Locate the cell with the specified text and output its [x, y] center coordinate. 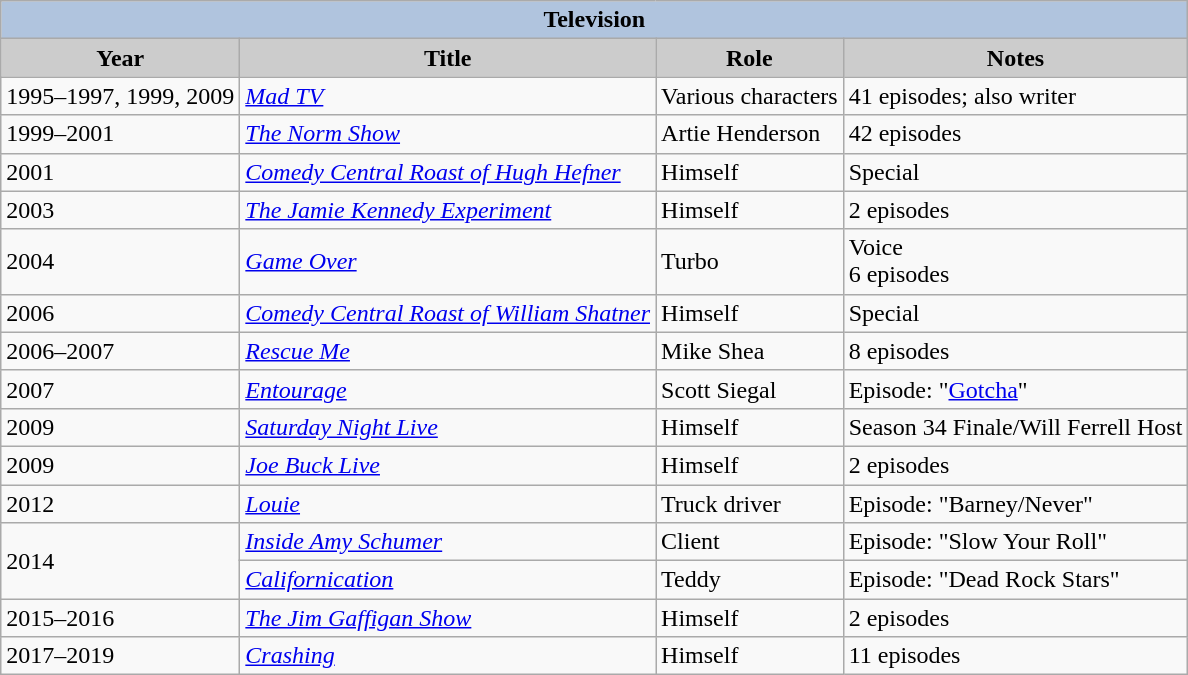
2001 [120, 172]
2015–2016 [120, 618]
2012 [120, 503]
42 episodes [1016, 134]
Season 34 Finale/Will Ferrell Host [1016, 427]
2003 [120, 210]
Rescue Me [448, 351]
Episode: "Barney/Never" [1016, 503]
Scott Siegal [750, 389]
8 episodes [1016, 351]
Year [120, 58]
Mad TV [448, 96]
Joe Buck Live [448, 465]
Crashing [448, 656]
41 episodes; also writer [1016, 96]
2006–2007 [120, 351]
Louie [448, 503]
Truck driver [750, 503]
Comedy Central Roast of William Shatner [448, 313]
Californication [448, 580]
2006 [120, 313]
1999–2001 [120, 134]
Comedy Central Roast of Hugh Hefner [448, 172]
Game Over [448, 262]
Entourage [448, 389]
Episode: "Gotcha" [1016, 389]
2014 [120, 561]
2017–2019 [120, 656]
The Jim Gaffigan Show [448, 618]
Episode: "Slow Your Roll" [1016, 542]
The Norm Show [448, 134]
2004 [120, 262]
Title [448, 58]
The Jamie Kennedy Experiment [448, 210]
Turbo [750, 262]
Role [750, 58]
Teddy [750, 580]
Voice6 episodes [1016, 262]
Episode: "Dead Rock Stars" [1016, 580]
Inside Amy Schumer [448, 542]
Various characters [750, 96]
11 episodes [1016, 656]
Artie Henderson [750, 134]
Saturday Night Live [448, 427]
1995–1997, 1999, 2009 [120, 96]
Client [750, 542]
2007 [120, 389]
Mike Shea [750, 351]
Notes [1016, 58]
Television [594, 20]
